Return the (x, y) coordinate for the center point of the cell that contains the specified text.  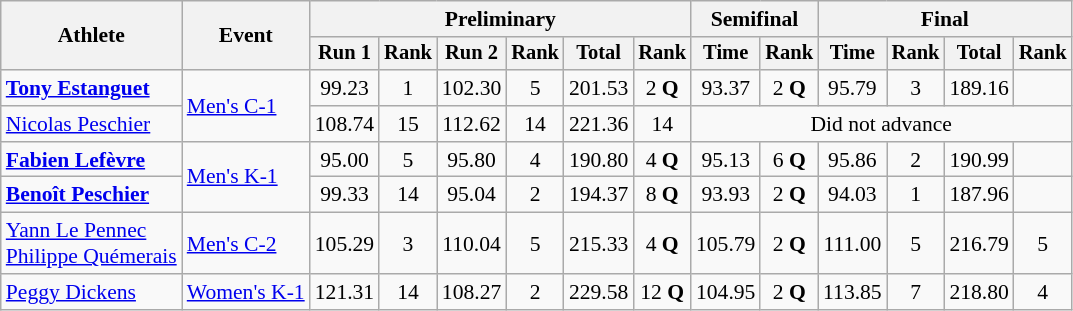
Event (246, 36)
95.04 (472, 195)
6 Q (789, 160)
Fabien Lefèvre (92, 160)
99.33 (344, 195)
Semifinal (754, 19)
93.37 (726, 88)
Men's K-1 (246, 178)
Yann Le PennecPhilippe Quémerais (92, 244)
Men's C-1 (246, 106)
221.36 (598, 124)
95.79 (852, 88)
Preliminary (500, 19)
95.13 (726, 160)
Tony Estanguet (92, 88)
218.80 (978, 292)
8 Q (662, 195)
Women's K-1 (246, 292)
Did not advance (881, 124)
Run 1 (344, 54)
110.04 (472, 244)
Nicolas Peschier (92, 124)
Run 2 (472, 54)
Benoît Peschier (92, 195)
93.93 (726, 195)
95.86 (852, 160)
121.31 (344, 292)
12 Q (662, 292)
99.23 (344, 88)
95.80 (472, 160)
7 (916, 292)
Athlete (92, 36)
112.62 (472, 124)
190.80 (598, 160)
94.03 (852, 195)
229.58 (598, 292)
105.79 (726, 244)
187.96 (978, 195)
201.53 (598, 88)
102.30 (472, 88)
Final (944, 19)
189.16 (978, 88)
105.29 (344, 244)
194.37 (598, 195)
108.27 (472, 292)
113.85 (852, 292)
95.00 (344, 160)
215.33 (598, 244)
108.74 (344, 124)
190.99 (978, 160)
111.00 (852, 244)
216.79 (978, 244)
Peggy Dickens (92, 292)
104.95 (726, 292)
15 (408, 124)
Men's C-2 (246, 244)
